For the text-containing cell, return its midpoint in [x, y] coordinate format. 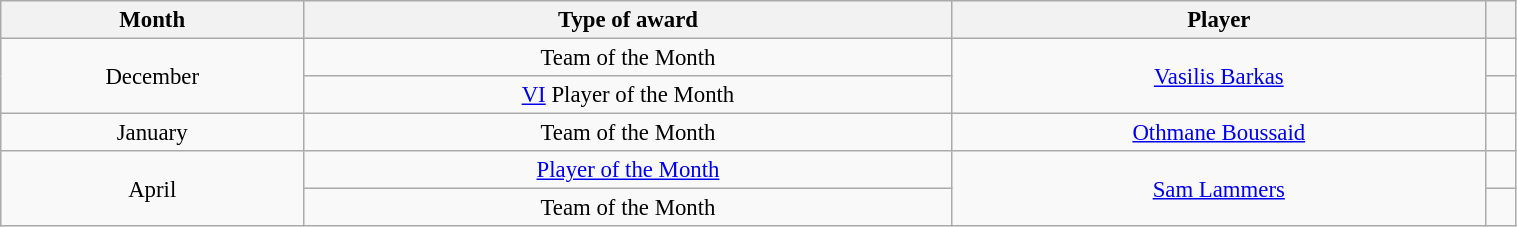
December [152, 76]
Othmane Boussaid [1218, 133]
Month [152, 20]
Player [1218, 20]
January [152, 133]
Vasilis Barkas [1218, 76]
April [152, 188]
Sam Lammers [1218, 188]
Type of award [628, 20]
Player of the Month [628, 170]
VI Player of the Month [628, 95]
